From the cell containing the given text, extract its center point as [x, y] coordinate. 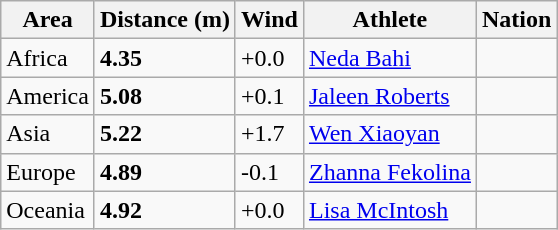
+0.1 [269, 96]
Africa [48, 58]
Europe [48, 172]
4.92 [164, 210]
+1.7 [269, 134]
Zhanna Fekolina [390, 172]
America [48, 96]
-0.1 [269, 172]
5.08 [164, 96]
Lisa McIntosh [390, 210]
Wen Xiaoyan [390, 134]
Nation [516, 20]
4.35 [164, 58]
Oceania [48, 210]
5.22 [164, 134]
Wind [269, 20]
Jaleen Roberts [390, 96]
Athlete [390, 20]
Area [48, 20]
Neda Bahi [390, 58]
4.89 [164, 172]
Distance (m) [164, 20]
Asia [48, 134]
